Return [x, y] of the center of cell containing provided text 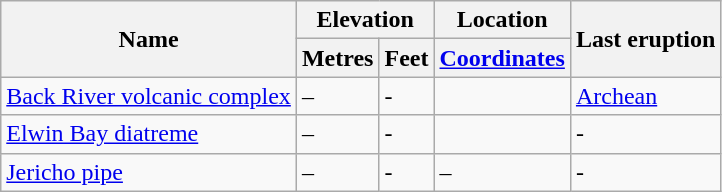
Elwin Bay diatreme [149, 134]
Coordinates [502, 58]
Name [149, 39]
Jericho pipe [149, 172]
Metres [338, 58]
Feet [406, 58]
Archean [645, 96]
Back River volcanic complex [149, 96]
Elevation [365, 20]
Last eruption [645, 39]
Location [502, 20]
